Scan for the cell matching the given text and deliver its (x, y) coordinate at center. 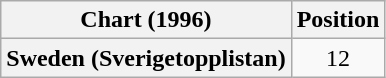
Chart (1996) (146, 20)
Sweden (Sverigetopplistan) (146, 58)
Position (338, 20)
12 (338, 58)
